Locate the cell with the specified text and output its [X, Y] center coordinate. 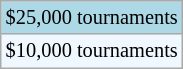
$25,000 tournaments [92, 17]
$10,000 tournaments [92, 51]
